Identify which cell holds the provided text, then report its (X, Y) central coordinate. 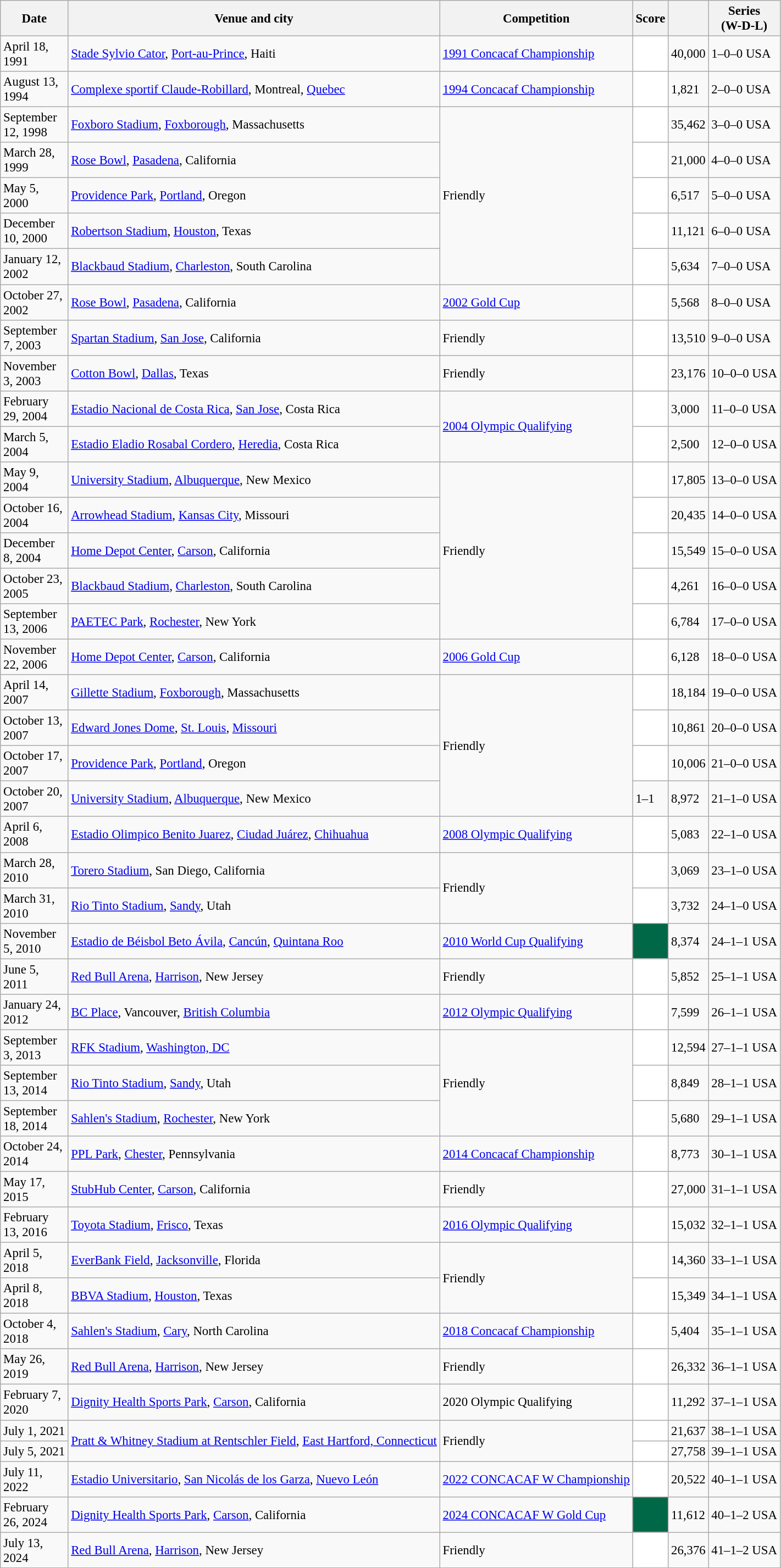
27,000 (688, 1190)
October 17, 2007 (34, 764)
2010 World Cup Qualifying (536, 941)
40,000 (688, 54)
Estadio Eladio Rosabal Cordero, Heredia, Costa Rica (254, 444)
18,184 (688, 692)
27,758 (688, 1451)
Complexe sportif Claude-Robillard, Montreal, Quebec (254, 89)
20,435 (688, 515)
20,522 (688, 1479)
EverBank Field, Jacksonville, Florida (254, 1260)
July 5, 2021 (34, 1451)
24–1–0 USA (744, 905)
October 24, 2014 (34, 1154)
23,176 (688, 374)
11,612 (688, 1514)
Stade Sylvio Cator, Port-au-Prince, Haiti (254, 54)
15,032 (688, 1225)
5,568 (688, 302)
PPL Park, Chester, Pennsylvania (254, 1154)
28–1–1 USA (744, 1083)
October 13, 2007 (34, 729)
PAETEC Park, Rochester, New York (254, 622)
34–1–1 USA (744, 1295)
11–0–0 USA (744, 409)
38–1–1 USA (744, 1431)
Torero Stadium, San Diego, California (254, 870)
January 24, 2012 (34, 1012)
August 13, 1994 (34, 89)
October 4, 2018 (34, 1332)
11,121 (688, 231)
14–0–0 USA (744, 515)
3,069 (688, 870)
February 13, 2016 (34, 1225)
22–1–0 USA (744, 835)
May 17, 2015 (34, 1190)
September 13, 2014 (34, 1083)
Sahlen's Stadium, Rochester, New York (254, 1119)
13–0–0 USA (744, 480)
30–1–1 USA (744, 1154)
8,972 (688, 799)
18–0–0 USA (744, 657)
19–0–0 USA (744, 692)
21–1–0 USA (744, 799)
20–0–0 USA (744, 729)
29–1–1 USA (744, 1119)
May 26, 2019 (34, 1367)
13,510 (688, 337)
March 5, 2004 (34, 444)
April 18, 1991 (34, 54)
7–0–0 USA (744, 267)
Edward Jones Dome, St. Louis, Missouri (254, 729)
40–1–1 USA (744, 1479)
July 11, 2022 (34, 1479)
17,805 (688, 480)
2020 Olympic Qualifying (536, 1402)
26,376 (688, 1550)
14,360 (688, 1260)
1994 Concacaf Championship (536, 89)
Estadio Nacional de Costa Rica, San Jose, Costa Rica (254, 409)
Sahlen's Stadium, Cary, North Carolina (254, 1332)
1–1 (651, 799)
24–1–1 USA (744, 941)
November 3, 2003 (34, 374)
8,849 (688, 1083)
17–0–0 USA (744, 622)
31–1–1 USA (744, 1190)
February 29, 2004 (34, 409)
27–1–1 USA (744, 1047)
12–0–0 USA (744, 444)
September 18, 2014 (34, 1119)
5,680 (688, 1119)
StubHub Center, Carson, California (254, 1190)
September 13, 2006 (34, 622)
3,732 (688, 905)
2008 Olympic Qualifying (536, 835)
Estadio de Béisbol Beto Ávila, Cancún, Quintana Roo (254, 941)
15–0–0 USA (744, 551)
March 28, 2010 (34, 870)
35–1–1 USA (744, 1332)
April 6, 2008 (34, 835)
December 10, 2000 (34, 231)
Estadio Universitario, San Nicolás de los Garza, Nuevo León (254, 1479)
2006 Gold Cup (536, 657)
September 7, 2003 (34, 337)
July 13, 2024 (34, 1550)
6–0–0 USA (744, 231)
40–1–2 USA (744, 1514)
2–0–0 USA (744, 89)
2014 Concacaf Championship (536, 1154)
July 1, 2021 (34, 1431)
April 14, 2007 (34, 692)
5,634 (688, 267)
2012 Olympic Qualifying (536, 1012)
12,594 (688, 1047)
February 26, 2024 (34, 1514)
16–0–0 USA (744, 586)
15,549 (688, 551)
BC Place, Vancouver, British Columbia (254, 1012)
6,128 (688, 657)
33–1–1 USA (744, 1260)
21,000 (688, 160)
October 27, 2002 (34, 302)
October 23, 2005 (34, 586)
Cotton Bowl, Dallas, Texas (254, 374)
RFK Stadium, Washington, DC (254, 1047)
Estadio Olimpico Benito Juarez, Ciudad Juárez, Chihuahua (254, 835)
November 22, 2006 (34, 657)
May 5, 2000 (34, 196)
32–1–1 USA (744, 1225)
Venue and city (254, 19)
Arrowhead Stadium, Kansas City, Missouri (254, 515)
Pratt & Whitney Stadium at Rentschler Field, East Hartford, Connecticut (254, 1441)
1,821 (688, 89)
1991 Concacaf Championship (536, 54)
BBVA Stadium, Houston, Texas (254, 1295)
March 28, 1999 (34, 160)
June 5, 2011 (34, 977)
10,006 (688, 764)
25–1–1 USA (744, 977)
2016 Olympic Qualifying (536, 1225)
7,599 (688, 1012)
May 9, 2004 (34, 480)
September 3, 2013 (34, 1047)
Spartan Stadium, San Jose, California (254, 337)
Series(W-D-L) (744, 19)
41–1–2 USA (744, 1550)
26,332 (688, 1367)
April 5, 2018 (34, 1260)
Robertson Stadium, Houston, Texas (254, 231)
2002 Gold Cup (536, 302)
2,500 (688, 444)
37–1–1 USA (744, 1402)
10–0–0 USA (744, 374)
8–0–0 USA (744, 302)
Date (34, 19)
October 20, 2007 (34, 799)
15,349 (688, 1295)
3–0–0 USA (744, 125)
2004 Olympic Qualifying (536, 426)
April 8, 2018 (34, 1295)
1–0–0 USA (744, 54)
5–0–0 USA (744, 196)
3,000 (688, 409)
35,462 (688, 125)
36–1–1 USA (744, 1367)
39–1–1 USA (744, 1451)
6,784 (688, 622)
2022 CONCACAF W Championship (536, 1479)
4–0–0 USA (744, 160)
Competition (536, 19)
8,374 (688, 941)
8,773 (688, 1154)
2024 CONCACAF W Gold Cup (536, 1514)
Gillette Stadium, Foxborough, Massachusetts (254, 692)
December 8, 2004 (34, 551)
4,261 (688, 586)
23–1–0 USA (744, 870)
6,517 (688, 196)
October 16, 2004 (34, 515)
5,852 (688, 977)
21,637 (688, 1431)
Toyota Stadium, Frisco, Texas (254, 1225)
2018 Concacaf Championship (536, 1332)
February 7, 2020 (34, 1402)
November 5, 2010 (34, 941)
26–1–1 USA (744, 1012)
March 31, 2010 (34, 905)
10,861 (688, 729)
11,292 (688, 1402)
January 12, 2002 (34, 267)
September 12, 1998 (34, 125)
Score (651, 19)
5,083 (688, 835)
5,404 (688, 1332)
9–0–0 USA (744, 337)
Foxboro Stadium, Foxborough, Massachusetts (254, 125)
21–0–0 USA (744, 764)
